Locate the cell with the specified text and output its [x, y] center coordinate. 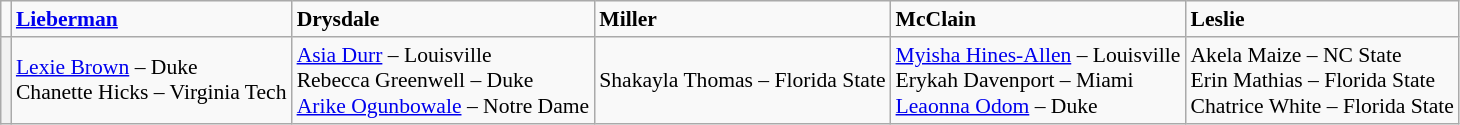
Drysdale [444, 19]
Akela Maize – NC State Erin Mathias – Florida State Chatrice White – Florida State [1322, 80]
Miller [742, 19]
Shakayla Thomas – Florida State [742, 80]
McClain [1038, 19]
Leslie [1322, 19]
Myisha Hines-Allen – Louisville Erykah Davenport – Miami Leaonna Odom – Duke [1038, 80]
Lexie Brown – Duke Chanette Hicks – Virginia Tech [152, 80]
Lieberman [152, 19]
Asia Durr – Louisville Rebecca Greenwell – Duke Arike Ogunbowale – Notre Dame [444, 80]
